Identify which cell holds the provided text, then report its (x, y) central coordinate. 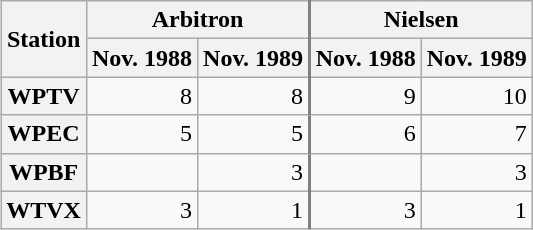
WTVX (44, 210)
WPTV (44, 96)
10 (476, 96)
Station (44, 39)
Nielsen (420, 20)
WPBF (44, 172)
7 (476, 134)
9 (365, 96)
6 (365, 134)
Arbitron (198, 20)
WPEC (44, 134)
